Identify which cell holds the provided text, then report its [x, y] central coordinate. 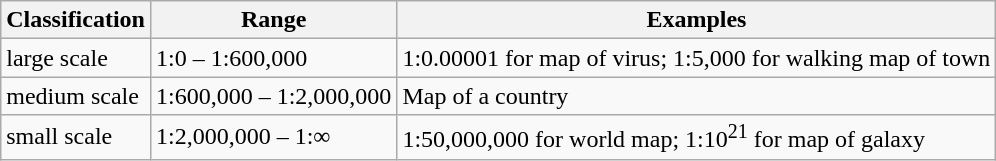
Range [273, 20]
Classification [76, 20]
medium scale [76, 96]
1:2,000,000 – 1:∞ [273, 138]
1:0.00001 for map of virus; 1:5,000 for walking map of town [696, 58]
Examples [696, 20]
large scale [76, 58]
Map of a country [696, 96]
1:0 – 1:600,000 [273, 58]
1:600,000 – 1:2,000,000 [273, 96]
small scale [76, 138]
1:50,000,000 for world map; 1:1021 for map of galaxy [696, 138]
